Return the [X, Y] coordinate for the center point of the cell that contains the specified text.  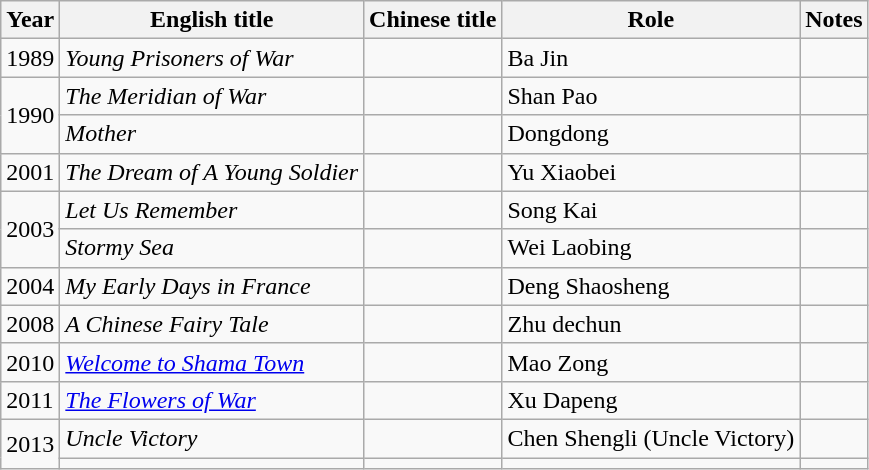
Mao Zong [651, 362]
Chinese title [433, 20]
A Chinese Fairy Tale [212, 324]
2004 [30, 286]
Wei Laobing [651, 248]
The Meridian of War [212, 96]
Dongdong [651, 134]
Zhu dechun [651, 324]
Welcome to Shama Town [212, 362]
Uncle Victory [212, 438]
Role [651, 20]
English title [212, 20]
The Dream of A Young Soldier [212, 172]
Xu Dapeng [651, 400]
Song Kai [651, 210]
Shan Pao [651, 96]
2001 [30, 172]
Let Us Remember [212, 210]
My Early Days in France [212, 286]
1990 [30, 115]
2003 [30, 229]
Young Prisoners of War [212, 58]
Year [30, 20]
Deng Shaosheng [651, 286]
2013 [30, 444]
Ba Jin [651, 58]
Notes [834, 20]
Mother [212, 134]
Chen Shengli (Uncle Victory) [651, 438]
The Flowers of War [212, 400]
1989 [30, 58]
Yu Xiaobei [651, 172]
2010 [30, 362]
2008 [30, 324]
Stormy Sea [212, 248]
2011 [30, 400]
